Search for the cell housing the specified text and yield its (x, y) center coordinate. 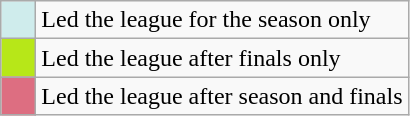
Led the league for the season only (222, 20)
Led the league after finals only (222, 58)
Led the league after season and finals (222, 96)
